Return [x, y] of the center of cell containing provided text 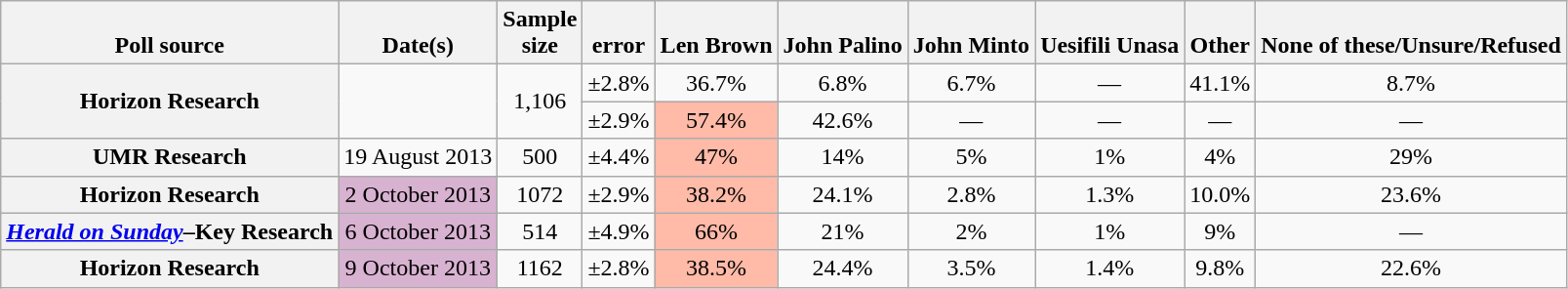
500 [541, 157]
57.4% [716, 120]
42.6% [843, 120]
UMR Research [170, 157]
Len Brown [716, 33]
Samplesize [541, 33]
24.4% [843, 268]
38.2% [716, 194]
6.7% [971, 83]
5% [971, 157]
8.7% [1411, 83]
21% [843, 231]
John Palino [843, 33]
24.1% [843, 194]
6 October 2013 [418, 231]
514 [541, 231]
47% [716, 157]
Uesifili Unasa [1110, 33]
Herald on Sunday–Key Research [170, 231]
1162 [541, 268]
22.6% [1411, 268]
3.5% [971, 268]
Other [1220, 33]
29% [1411, 157]
1,106 [541, 102]
66% [716, 231]
Date(s) [418, 33]
41.1% [1220, 83]
±4.4% [619, 157]
error [619, 33]
6.8% [843, 83]
10.0% [1220, 194]
19 August 2013 [418, 157]
2% [971, 231]
9 October 2013 [418, 268]
2.8% [971, 194]
38.5% [716, 268]
1.3% [1110, 194]
23.6% [1411, 194]
36.7% [716, 83]
1072 [541, 194]
Poll source [170, 33]
9% [1220, 231]
None of these/Unsure/Refused [1411, 33]
14% [843, 157]
1.4% [1110, 268]
John Minto [971, 33]
9.8% [1220, 268]
±4.9% [619, 231]
2 October 2013 [418, 194]
4% [1220, 157]
